Pinpoint the cell where the given text exists, returning its (x, y) midpoint coordinate. 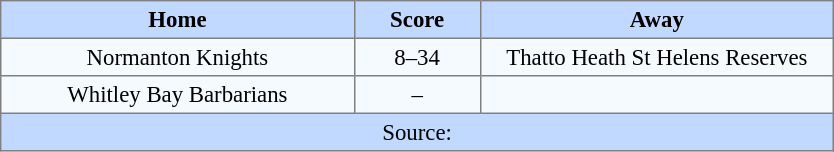
Whitley Bay Barbarians (178, 95)
Home (178, 20)
Source: (418, 132)
Normanton Knights (178, 57)
– (417, 95)
8–34 (417, 57)
Thatto Heath St Helens Reserves (656, 57)
Score (417, 20)
Away (656, 20)
